Return (x, y) of the center of cell containing provided text 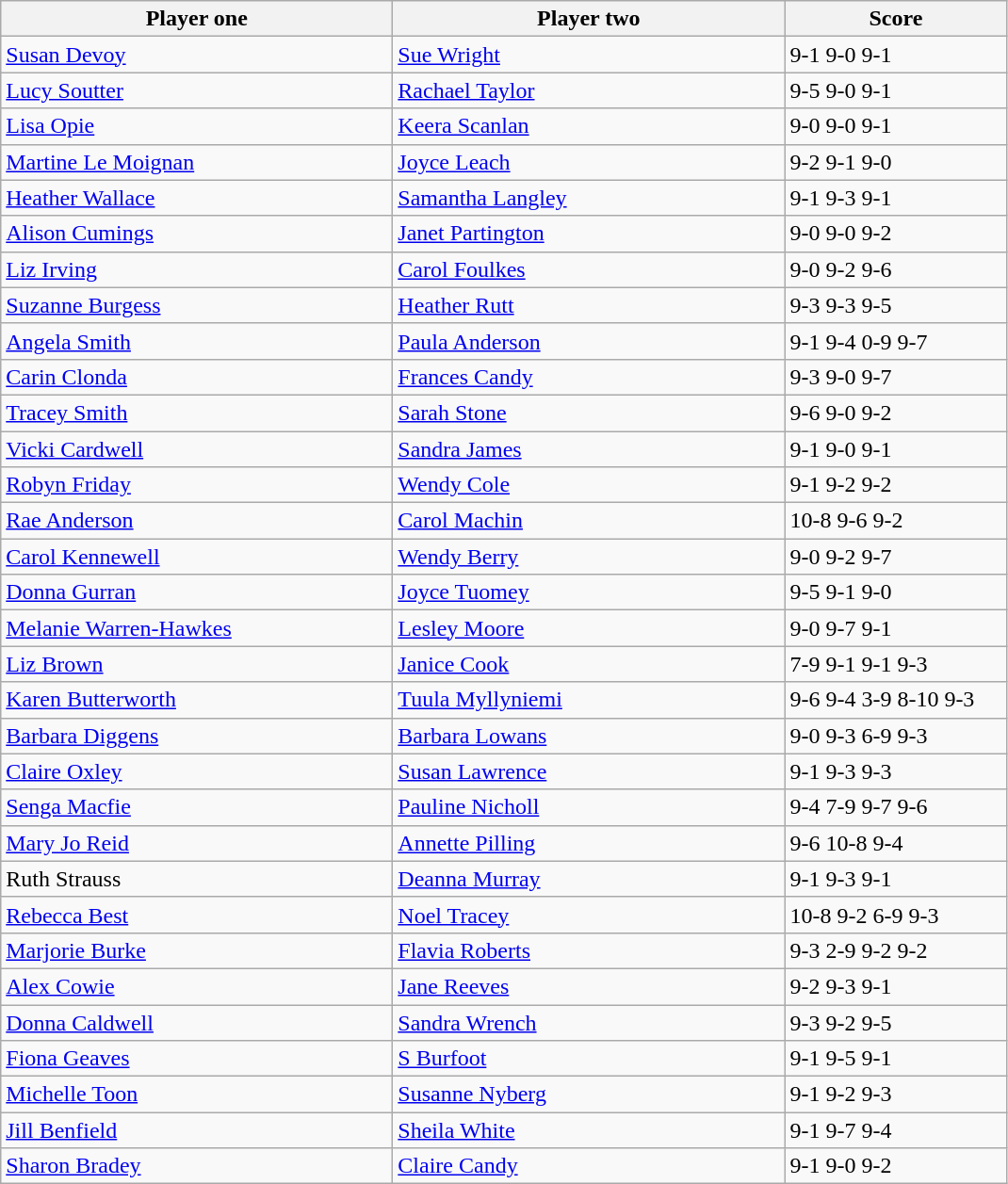
9-0 9-2 9-7 (896, 557)
Sarah Stone (589, 413)
Sandra Wrench (589, 1022)
Lucy Soutter (197, 90)
Sharon Bradey (197, 1166)
9-3 9-3 9-5 (896, 305)
Karen Butterworth (197, 700)
Rachael Taylor (589, 90)
9-6 9-4 3-9 8-10 9-3 (896, 700)
9-6 9-0 9-2 (896, 413)
Joyce Tuomey (589, 592)
9-0 9-3 6-9 9-3 (896, 736)
Lisa Opie (197, 126)
9-1 9-0 9-2 (896, 1166)
Heather Rutt (589, 305)
Annette Pilling (589, 843)
Liz Irving (197, 269)
9-1 9-7 9-4 (896, 1130)
Barbara Lowans (589, 736)
Barbara Diggens (197, 736)
Jane Reeves (589, 986)
Liz Brown (197, 664)
Janet Partington (589, 234)
Rebecca Best (197, 915)
Keera Scanlan (589, 126)
Deanna Murray (589, 879)
9-3 9-2 9-5 (896, 1022)
Tuula Myllyniemi (589, 700)
Carin Clonda (197, 377)
Susanne Nyberg (589, 1095)
Senga Macfie (197, 807)
9-3 9-0 9-7 (896, 377)
Donna Gurran (197, 592)
Paula Anderson (589, 341)
9-1 9-2 9-2 (896, 485)
9-0 9-7 9-1 (896, 628)
Donna Caldwell (197, 1022)
Score (896, 19)
Samantha Langley (589, 198)
Lesley Moore (589, 628)
Robyn Friday (197, 485)
Suzanne Burgess (197, 305)
10-8 9-6 9-2 (896, 521)
Heather Wallace (197, 198)
Janice Cook (589, 664)
Vicki Cardwell (197, 449)
Marjorie Burke (197, 950)
Tracey Smith (197, 413)
Susan Devoy (197, 55)
Martine Le Moignan (197, 162)
9-3 2-9 9-2 9-2 (896, 950)
9-4 7-9 9-7 9-6 (896, 807)
9-6 10-8 9-4 (896, 843)
9-0 9-2 9-6 (896, 269)
Carol Machin (589, 521)
9-0 9-0 9-1 (896, 126)
Alison Cumings (197, 234)
Alex Cowie (197, 986)
9-1 9-3 9-3 (896, 771)
Rae Anderson (197, 521)
Frances Candy (589, 377)
S Burfoot (589, 1059)
9-2 9-3 9-1 (896, 986)
Ruth Strauss (197, 879)
Melanie Warren-Hawkes (197, 628)
10-8 9-2 6-9 9-3 (896, 915)
Noel Tracey (589, 915)
Pauline Nicholl (589, 807)
9-1 9-4 0-9 9-7 (896, 341)
9-0 9-0 9-2 (896, 234)
Fiona Geaves (197, 1059)
Sue Wright (589, 55)
Susan Lawrence (589, 771)
9-5 9-0 9-1 (896, 90)
Sheila White (589, 1130)
Wendy Berry (589, 557)
Jill Benfield (197, 1130)
Angela Smith (197, 341)
Mary Jo Reid (197, 843)
9-5 9-1 9-0 (896, 592)
Carol Foulkes (589, 269)
Wendy Cole (589, 485)
Flavia Roberts (589, 950)
Claire Candy (589, 1166)
Player one (197, 19)
Joyce Leach (589, 162)
Michelle Toon (197, 1095)
Sandra James (589, 449)
9-1 9-5 9-1 (896, 1059)
9-2 9-1 9-0 (896, 162)
7-9 9-1 9-1 9-3 (896, 664)
Claire Oxley (197, 771)
9-1 9-2 9-3 (896, 1095)
Carol Kennewell (197, 557)
Player two (589, 19)
